For the text-containing cell, return its midpoint in [X, Y] coordinate format. 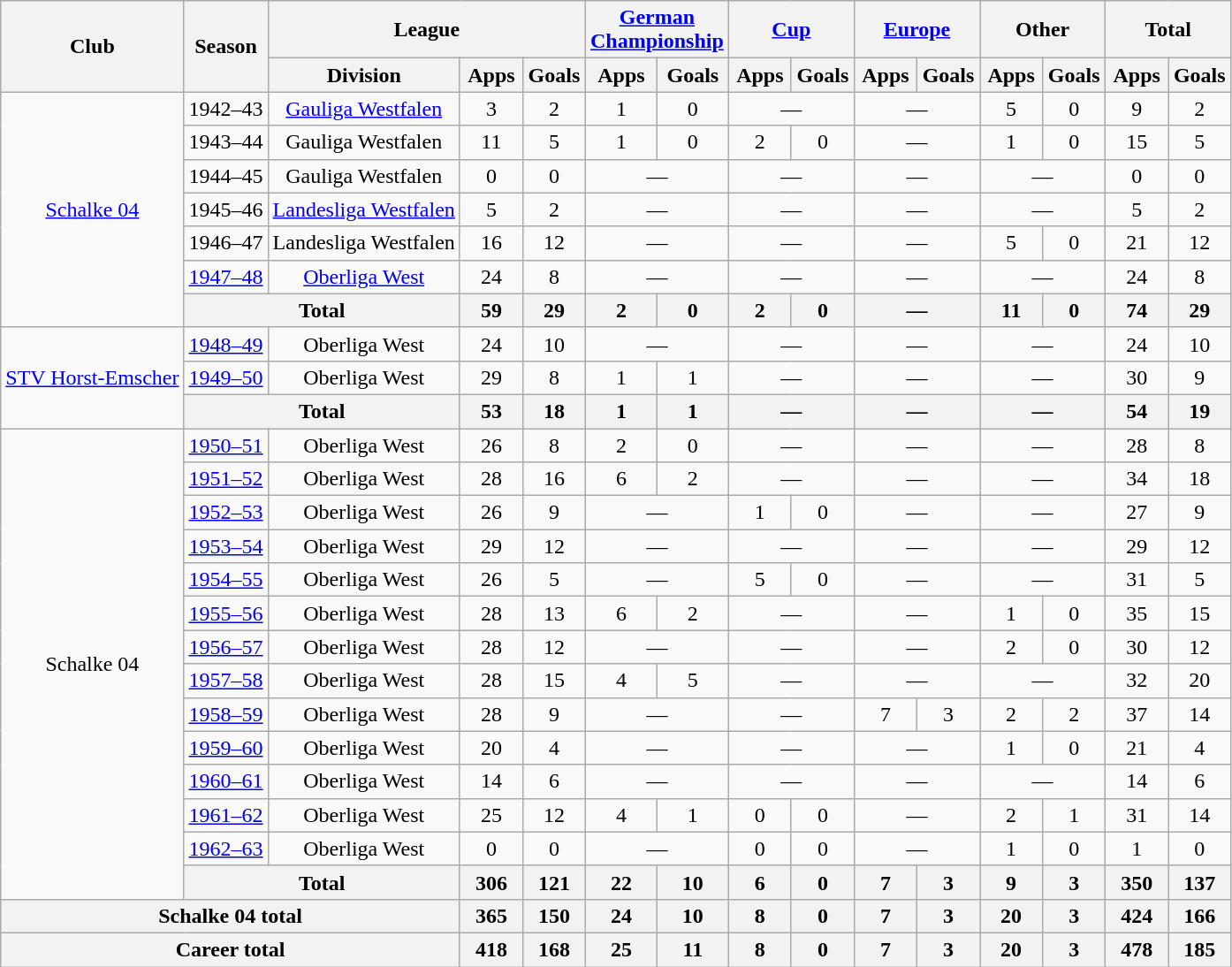
1950–51 [226, 445]
1942–43 [226, 109]
306 [491, 882]
1948–49 [226, 344]
1943–44 [226, 142]
1959–60 [226, 748]
1953–54 [226, 546]
Cup [791, 30]
168 [553, 949]
34 [1137, 479]
53 [491, 411]
350 [1137, 882]
Other [1043, 30]
27 [1137, 513]
Club [92, 46]
STV Horst-Emscher [92, 377]
185 [1200, 949]
365 [491, 916]
1961–62 [226, 815]
54 [1137, 411]
Career total [231, 949]
166 [1200, 916]
37 [1137, 714]
150 [553, 916]
35 [1137, 613]
League [426, 30]
1947–48 [226, 277]
1945–46 [226, 209]
1955–56 [226, 613]
74 [1137, 310]
1951–52 [226, 479]
13 [553, 613]
1958–59 [226, 714]
418 [491, 949]
1957–58 [226, 681]
1956–57 [226, 647]
Division [364, 75]
137 [1200, 882]
1949–50 [226, 377]
32 [1137, 681]
478 [1137, 949]
1952–53 [226, 513]
1954–55 [226, 580]
121 [553, 882]
19 [1200, 411]
59 [491, 310]
1944–45 [226, 176]
German Championship [657, 30]
1960–61 [226, 781]
Season [226, 46]
1946–47 [226, 243]
Schalke 04 total [231, 916]
424 [1137, 916]
1962–63 [226, 849]
22 [620, 882]
Europe [916, 30]
